For the text-containing cell, return its midpoint in [X, Y] coordinate format. 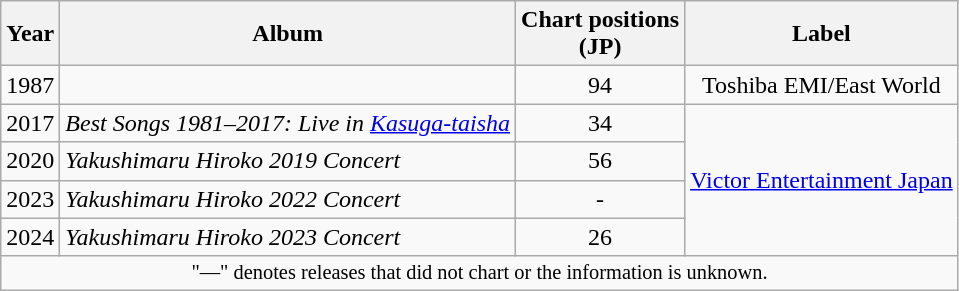
Label [822, 34]
Yakushimaru Hiroko 2022 Concert [288, 199]
Yakushimaru Hiroko 2019 Concert [288, 161]
2024 [30, 237]
Chart positions(JP) [600, 34]
34 [600, 123]
Year [30, 34]
"—" denotes releases that did not chart or the information is unknown. [480, 273]
26 [600, 237]
2017 [30, 123]
Victor Entertainment Japan [822, 180]
2023 [30, 199]
56 [600, 161]
- [600, 199]
Yakushimaru Hiroko 2023 Concert [288, 237]
1987 [30, 85]
Best Songs 1981–2017: Live in Kasuga-taisha [288, 123]
2020 [30, 161]
Toshiba EMI/East World [822, 85]
Album [288, 34]
94 [600, 85]
